Detect which cell encompasses the target text, then output its [X, Y] center coordinate. 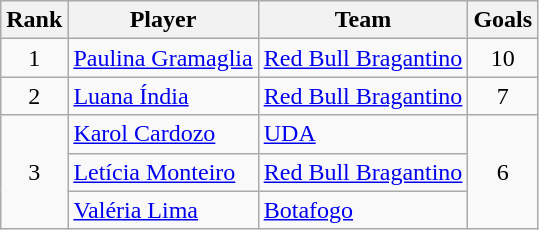
2 [34, 96]
Paulina Gramaglia [163, 58]
UDA [363, 134]
Botafogo [363, 210]
10 [503, 58]
Letícia Monteiro [163, 172]
1 [34, 58]
Goals [503, 20]
Player [163, 20]
Karol Cardozo [163, 134]
7 [503, 96]
Team [363, 20]
6 [503, 172]
Rank [34, 20]
3 [34, 172]
Luana Índia [163, 96]
Valéria Lima [163, 210]
